Provide the (x, y) coordinate of the cell's center where the given text is located.  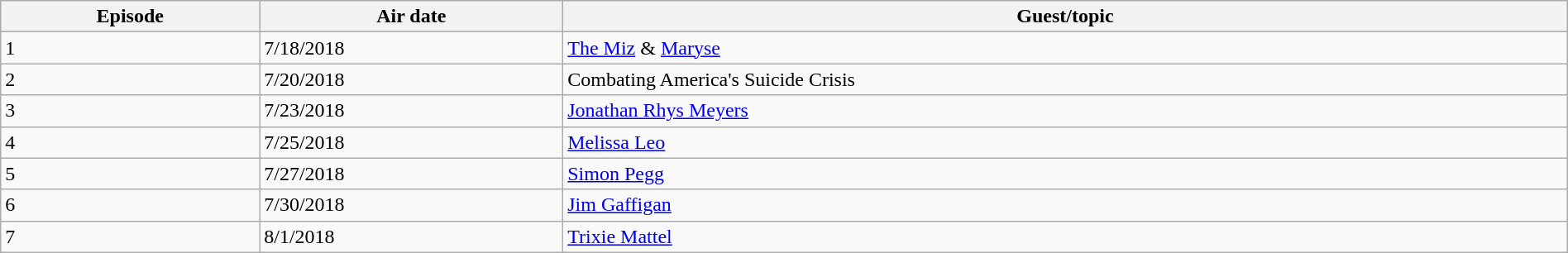
5 (131, 174)
Jonathan Rhys Meyers (1065, 111)
1 (131, 48)
7/25/2018 (412, 142)
2 (131, 79)
Simon Pegg (1065, 174)
7/18/2018 (412, 48)
3 (131, 111)
Melissa Leo (1065, 142)
Trixie Mattel (1065, 236)
7/30/2018 (412, 205)
7/20/2018 (412, 79)
8/1/2018 (412, 236)
Episode (131, 17)
Air date (412, 17)
4 (131, 142)
7 (131, 236)
Combating America's Suicide Crisis (1065, 79)
6 (131, 205)
7/27/2018 (412, 174)
The Miz & Maryse (1065, 48)
7/23/2018 (412, 111)
Guest/topic (1065, 17)
Jim Gaffigan (1065, 205)
